Locate the cell with the specified text and output its [X, Y] center coordinate. 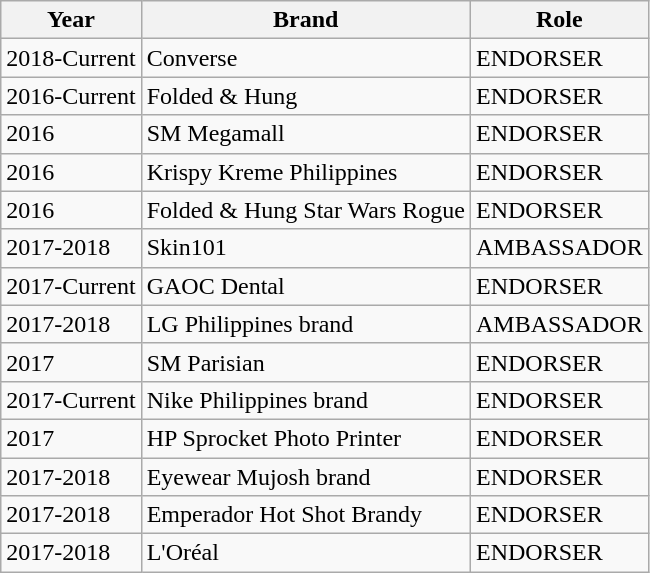
HP Sprocket Photo Printer [306, 438]
Folded & Hung [306, 96]
Eyewear Mujosh brand [306, 477]
SM Parisian [306, 362]
SM Megamall [306, 134]
Krispy Kreme Philippines [306, 172]
Nike Philippines brand [306, 400]
L'Oréal [306, 553]
Skin101 [306, 248]
Role [559, 20]
Folded & Hung Star Wars Rogue [306, 210]
Emperador Hot Shot Brandy [306, 515]
2016-Current [71, 96]
Year [71, 20]
LG Philippines brand [306, 324]
2018-Current [71, 58]
Converse [306, 58]
Brand [306, 20]
GAOC Dental [306, 286]
